Pinpoint the cell where the given text exists, returning its [X, Y] midpoint coordinate. 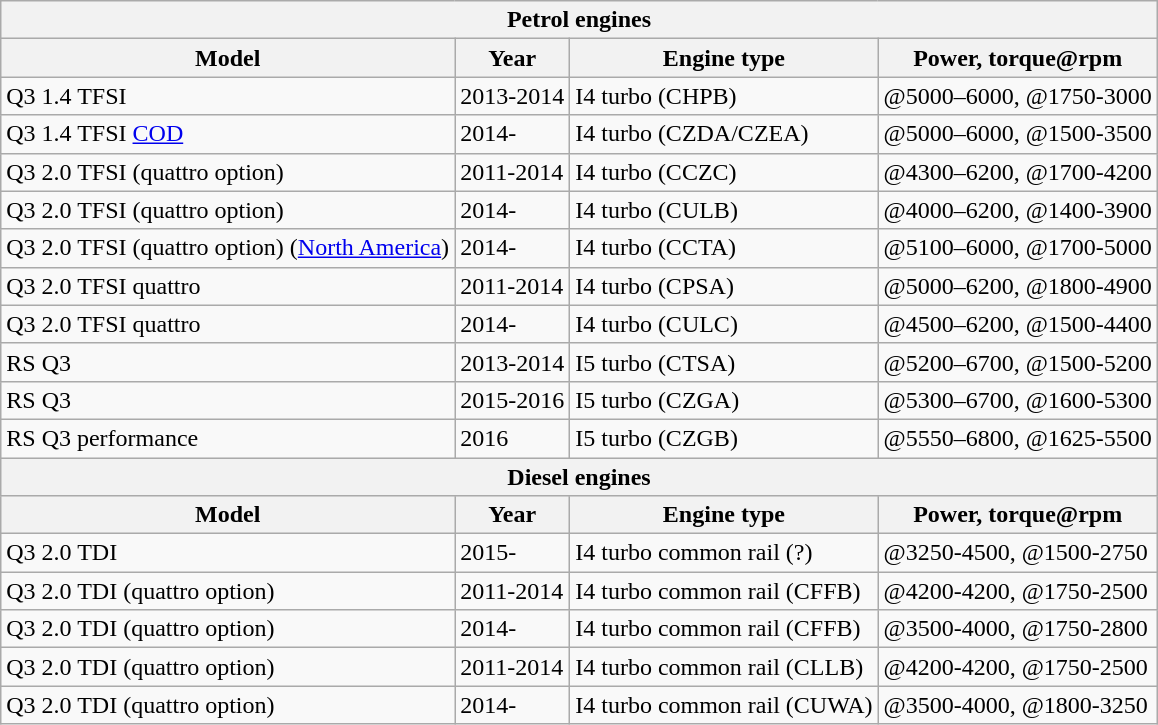
I4 turbo (CCTA) [724, 248]
@3500-4000, @1750-2800 [1018, 629]
2016 [512, 438]
Q3 2.0 TFSI (quattro option) (North America) [228, 248]
I4 turbo (CCZC) [724, 172]
@5200–6700, @1500-5200 [1018, 362]
@3250-4500, @1500-2750 [1018, 553]
Q3 1.4 TFSI [228, 96]
Q3 1.4 TFSI COD [228, 134]
@4300–6200, @1700-4200 [1018, 172]
Diesel engines [580, 477]
I4 turbo (CPSA) [724, 286]
2015- [512, 553]
Petrol engines [580, 20]
@5100–6000, @1700-5000 [1018, 248]
@5300–6700, @1600-5300 [1018, 400]
@5550–6800, @1625-5500 [1018, 438]
@4000–6200, @1400-3900 [1018, 210]
@4500–6200, @1500-4400 [1018, 324]
I5 turbo (CZGA) [724, 400]
2015-2016 [512, 400]
@5000–6200, @1800-4900 [1018, 286]
@5000–6000, @1750-3000 [1018, 96]
@5000–6000, @1500-3500 [1018, 134]
I5 turbo (CTSA) [724, 362]
I4 turbo (CZDA/CZEA) [724, 134]
I4 turbo common rail (CUWA) [724, 705]
Q3 2.0 TDI [228, 553]
@3500-4000, @1800-3250 [1018, 705]
I4 turbo (CULB) [724, 210]
I5 turbo (CZGB) [724, 438]
I4 turbo (CHPB) [724, 96]
I4 turbo (CULC) [724, 324]
RS Q3 performance [228, 438]
I4 turbo common rail (CLLB) [724, 667]
I4 turbo common rail (?) [724, 553]
